Find where the given text appears and provide that cell's center as [X, Y] coordinate. 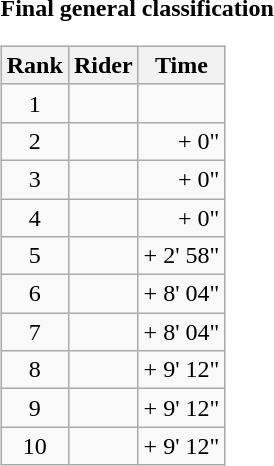
1 [34, 103]
2 [34, 141]
3 [34, 179]
Time [182, 65]
8 [34, 370]
6 [34, 294]
10 [34, 446]
4 [34, 217]
+ 2' 58" [182, 256]
Rank [34, 65]
5 [34, 256]
7 [34, 332]
Rider [103, 65]
9 [34, 408]
